Return the [X, Y] coordinate for the center point of the cell that contains the specified text.  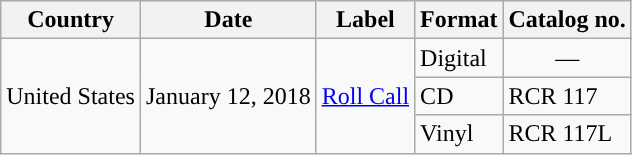
Catalog no. [567, 20]
Date [228, 20]
Roll Call [365, 96]
Format [459, 20]
RCR 117L [567, 134]
Vinyl [459, 134]
RCR 117 [567, 96]
CD [459, 96]
Country [71, 20]
January 12, 2018 [228, 96]
Label [365, 20]
— [567, 58]
United States [71, 96]
Digital [459, 58]
